Pinpoint the cell where the given text exists, returning its (x, y) midpoint coordinate. 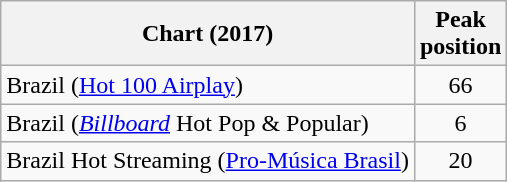
20 (460, 161)
Brazil (Hot 100 Airplay) (208, 85)
Brazil (Billboard Hot Pop & Popular) (208, 123)
Peakposition (460, 34)
66 (460, 85)
Chart (2017) (208, 34)
6 (460, 123)
Brazil Hot Streaming (Pro-Música Brasil) (208, 161)
